Locate the cell with the specified text and output its [x, y] center coordinate. 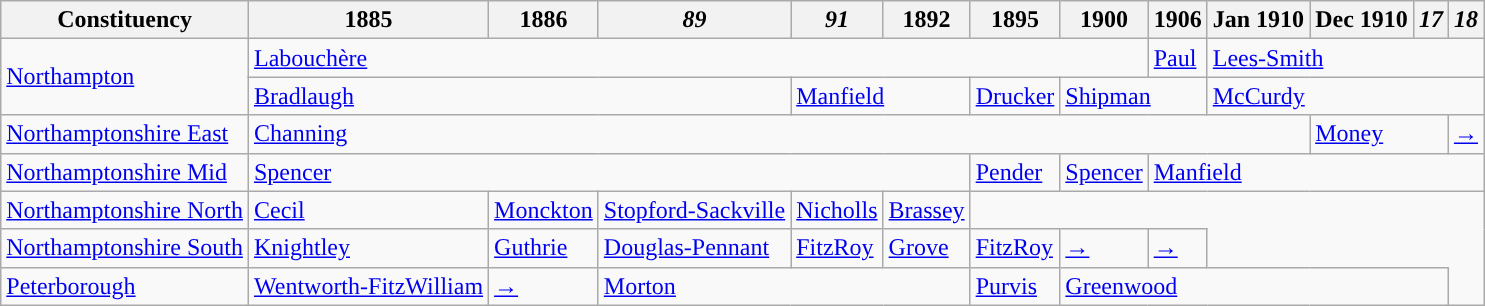
Constituency [125, 20]
McCurdy [1345, 96]
Morton [784, 286]
91 [837, 20]
Nicholls [837, 210]
Labouchère [698, 58]
1906 [1178, 20]
1900 [1104, 20]
Brassey [926, 210]
Money [1380, 134]
Lees-Smith [1345, 58]
1892 [926, 20]
Dec 1910 [1362, 20]
Northamptonshire Mid [125, 172]
Cecil [368, 210]
Northamptonshire South [125, 248]
Grove [926, 248]
89 [694, 20]
17 [1430, 20]
1885 [368, 20]
Northamptonshire North [125, 210]
Stopford-Sackville [694, 210]
18 [1466, 20]
Peterborough [125, 286]
Guthrie [544, 248]
Purvis [1015, 286]
Paul [1178, 58]
Northampton [125, 77]
Northamptonshire East [125, 134]
Channing [778, 134]
Wentworth-FitzWilliam [368, 286]
Pender [1015, 172]
1886 [544, 20]
Bradlaugh [519, 96]
Drucker [1015, 96]
1895 [1015, 20]
Douglas-Pennant [694, 248]
Monckton [544, 210]
Shipman [1134, 96]
Knightley [368, 248]
Greenwood [1254, 286]
Jan 1910 [1258, 20]
